For the text-containing cell, return its midpoint in (x, y) coordinate format. 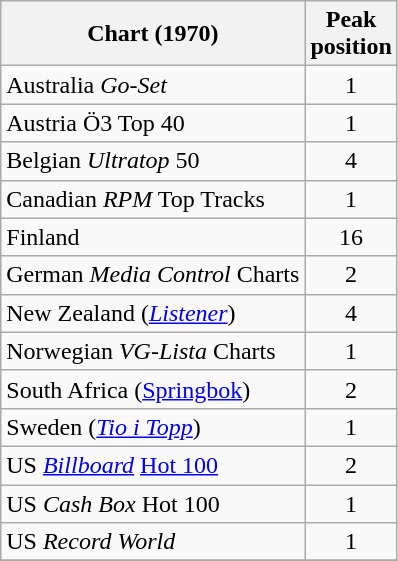
Canadian RPM Top Tracks (153, 199)
Sweden (Tio i Topp) (153, 427)
New Zealand (Listener) (153, 313)
Finland (153, 237)
Norwegian VG-Lista Charts (153, 351)
US Cash Box Hot 100 (153, 503)
Peakposition (351, 34)
German Media Control Charts (153, 275)
South Africa (Springbok) (153, 389)
US Billboard Hot 100 (153, 465)
Chart (1970) (153, 34)
Australia Go-Set (153, 85)
Belgian Ultratop 50 (153, 161)
Austria Ö3 Top 40 (153, 123)
US Record World (153, 542)
16 (351, 237)
